Identify which cell holds the provided text, then report its [x, y] central coordinate. 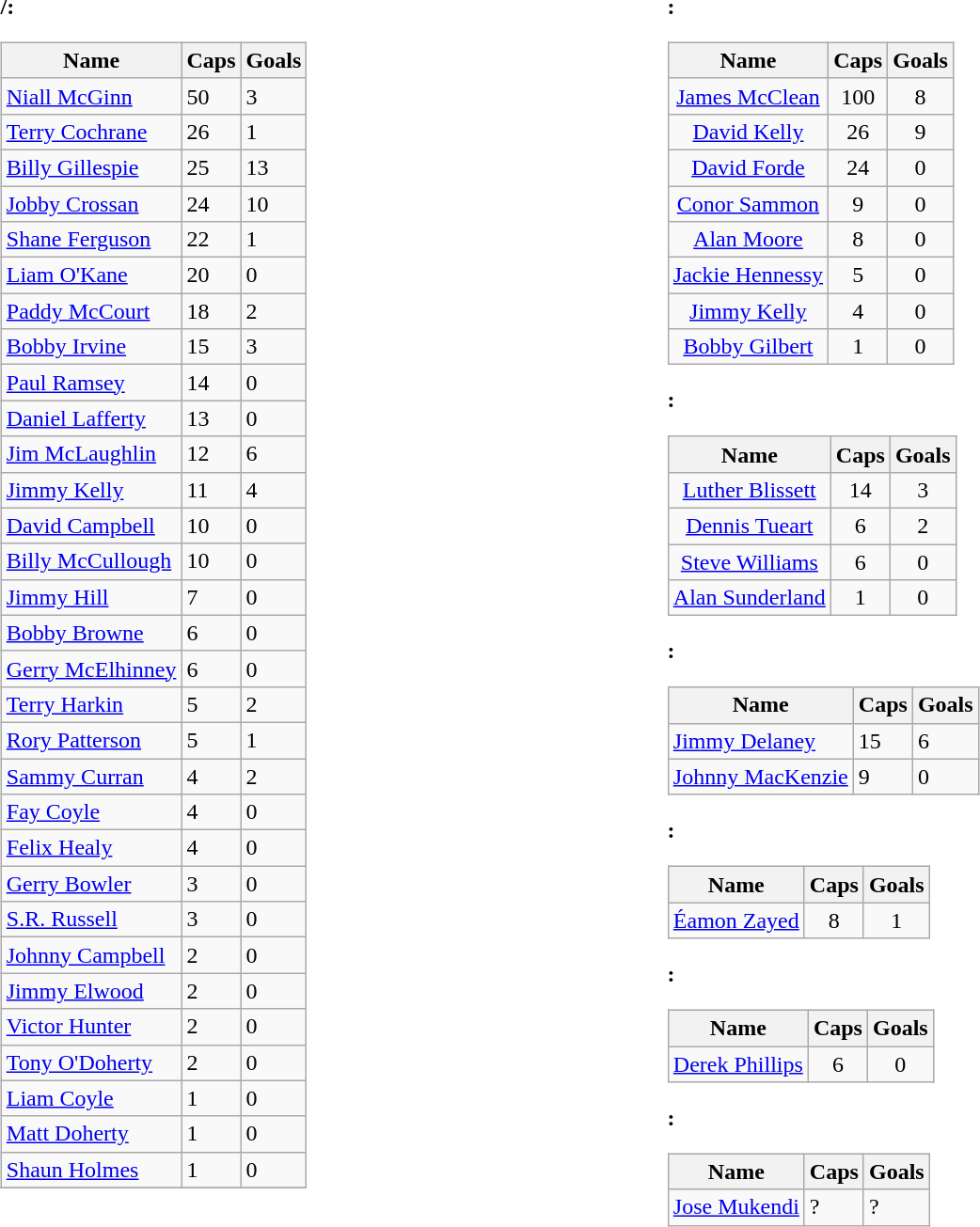
Rory Patterson [91, 740]
Jose Mukendi [735, 1207]
David Forde [748, 167]
Jim McLaughlin [91, 454]
Jackie Hennessy [748, 275]
David Campbell [91, 526]
Alan Sunderland [749, 598]
Jobby Crossan [91, 204]
7 [211, 597]
Jimmy Delaney [760, 741]
Sammy Curran [91, 776]
25 [211, 167]
Felix Healy [91, 848]
Jimmy Hill [91, 597]
Shane Ferguson [91, 240]
Victor Hunter [91, 1027]
Derek Phillips [737, 1063]
Gerry Bowler [91, 884]
Niall McGinn [91, 96]
Johnny MacKenzie [760, 777]
Terry Harkin [91, 704]
Shaun Holmes [91, 1170]
Johnny Campbell [91, 955]
Daniel Lafferty [91, 418]
Paul Ramsey [91, 383]
Liam Coyle [91, 1098]
Billy McCullough [91, 561]
Matt Doherty [91, 1134]
Paddy McCourt [91, 311]
David Kelly [748, 132]
Steve Williams [749, 561]
Gerry McElhinney [91, 669]
22 [211, 240]
100 [858, 96]
11 [211, 490]
50 [211, 96]
Bobby Browne [91, 633]
Fay Coyle [91, 812]
Liam O'Kane [91, 275]
Luther Blissett [749, 490]
12 [211, 454]
Dennis Tueart [749, 526]
James McClean [748, 96]
Tony O'Doherty [91, 1062]
S.R. Russell [91, 920]
Terry Cochrane [91, 132]
Bobby Gilbert [748, 347]
Bobby Irvine [91, 347]
Alan Moore [748, 240]
Conor Sammon [748, 204]
Billy Gillespie [91, 167]
Jimmy Elwood [91, 991]
20 [211, 275]
Éamon Zayed [735, 920]
18 [211, 311]
